Locate the cell with the specified text and output its [X, Y] center coordinate. 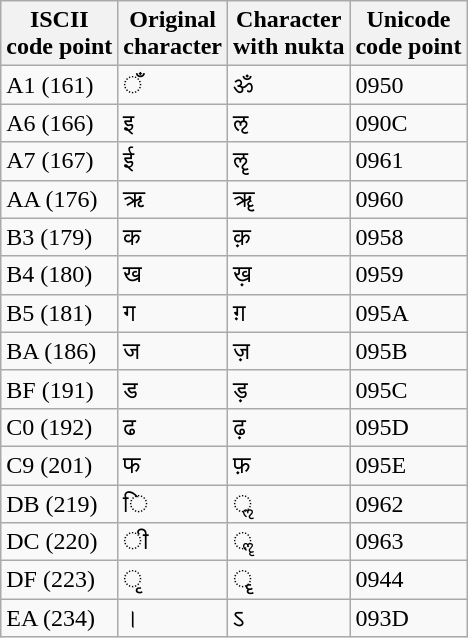
0960 [408, 199]
B4 (180) [60, 275]
C0 (192) [60, 427]
ड [173, 389]
B5 (181) [60, 313]
0944 [408, 580]
ॢ [288, 503]
इ [173, 123]
ँ [173, 85]
फ [173, 465]
0958 [408, 237]
ड़ [288, 389]
AA (176) [60, 199]
ग [173, 313]
ि [173, 503]
095A [408, 313]
क़ [288, 237]
095B [408, 351]
ॄ [288, 580]
ॣ [288, 542]
ग़ [288, 313]
C9 (201) [60, 465]
BA (186) [60, 351]
ढ [173, 427]
0959 [408, 275]
ॡ [288, 161]
DF (223) [60, 580]
क [173, 237]
ढ़ [288, 427]
फ़ [288, 465]
DC (220) [60, 542]
095D [408, 427]
A7 (167) [60, 161]
0963 [408, 542]
ी [173, 542]
ऋ [173, 199]
BF (191) [60, 389]
090C [408, 123]
B3 (179) [60, 237]
Characterwith nukta [288, 34]
ई [173, 161]
। [173, 618]
095C [408, 389]
DB (219) [60, 503]
A6 (166) [60, 123]
0950 [408, 85]
0962 [408, 503]
ISCIIcode point [60, 34]
ऽ [288, 618]
Unicodecode point [408, 34]
ज़ [288, 351]
ज [173, 351]
ृ [173, 580]
ॐ [288, 85]
EA (234) [60, 618]
ॠ [288, 199]
ख़ [288, 275]
093D [408, 618]
ख [173, 275]
0961 [408, 161]
A1 (161) [60, 85]
095E [408, 465]
ऌ [288, 123]
Originalcharacter [173, 34]
